Determine the (x, y) coordinate at the center of the cell enclosing the given text.  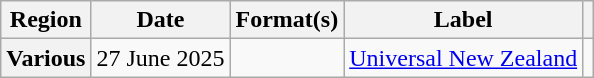
27 June 2025 (160, 58)
Region (46, 20)
Format(s) (287, 20)
Universal New Zealand (464, 58)
Label (464, 20)
Date (160, 20)
Various (46, 58)
